From the cell containing the given text, extract its center point as (X, Y) coordinate. 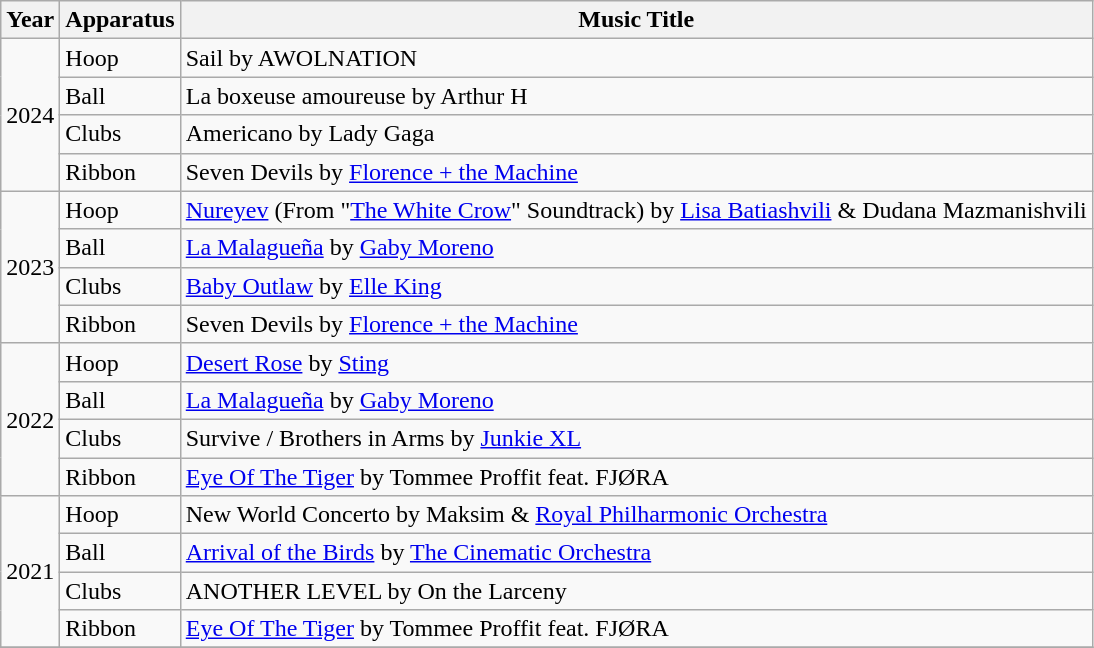
Desert Rose by Sting (636, 362)
La boxeuse amoureuse by Arthur H (636, 96)
Music Title (636, 20)
Baby Outlaw by Elle King (636, 286)
2023 (30, 267)
Year (30, 20)
New World Concerto by Maksim & Royal Philharmonic Orchestra (636, 515)
2021 (30, 572)
2024 (30, 115)
2022 (30, 419)
ANOTHER LEVEL by On the Larceny (636, 591)
Americano by Lady Gaga (636, 134)
Apparatus (120, 20)
Survive / Brothers in Arms by Junkie XL (636, 438)
Sail by AWOLNATION (636, 58)
Arrival of the Birds by The Cinematic Orchestra (636, 553)
Nureyev (From "The White Crow" Soundtrack) by Lisa Batiashvili & Dudana Mazmanishvili (636, 210)
